Identify which cell holds the provided text, then report its [X, Y] central coordinate. 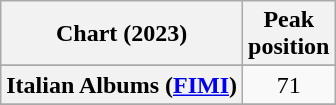
71 [289, 85]
Italian Albums (FIMI) [122, 85]
Chart (2023) [122, 34]
Peakposition [289, 34]
